Provide the (x, y) coordinate of the cell's center where the given text is located.  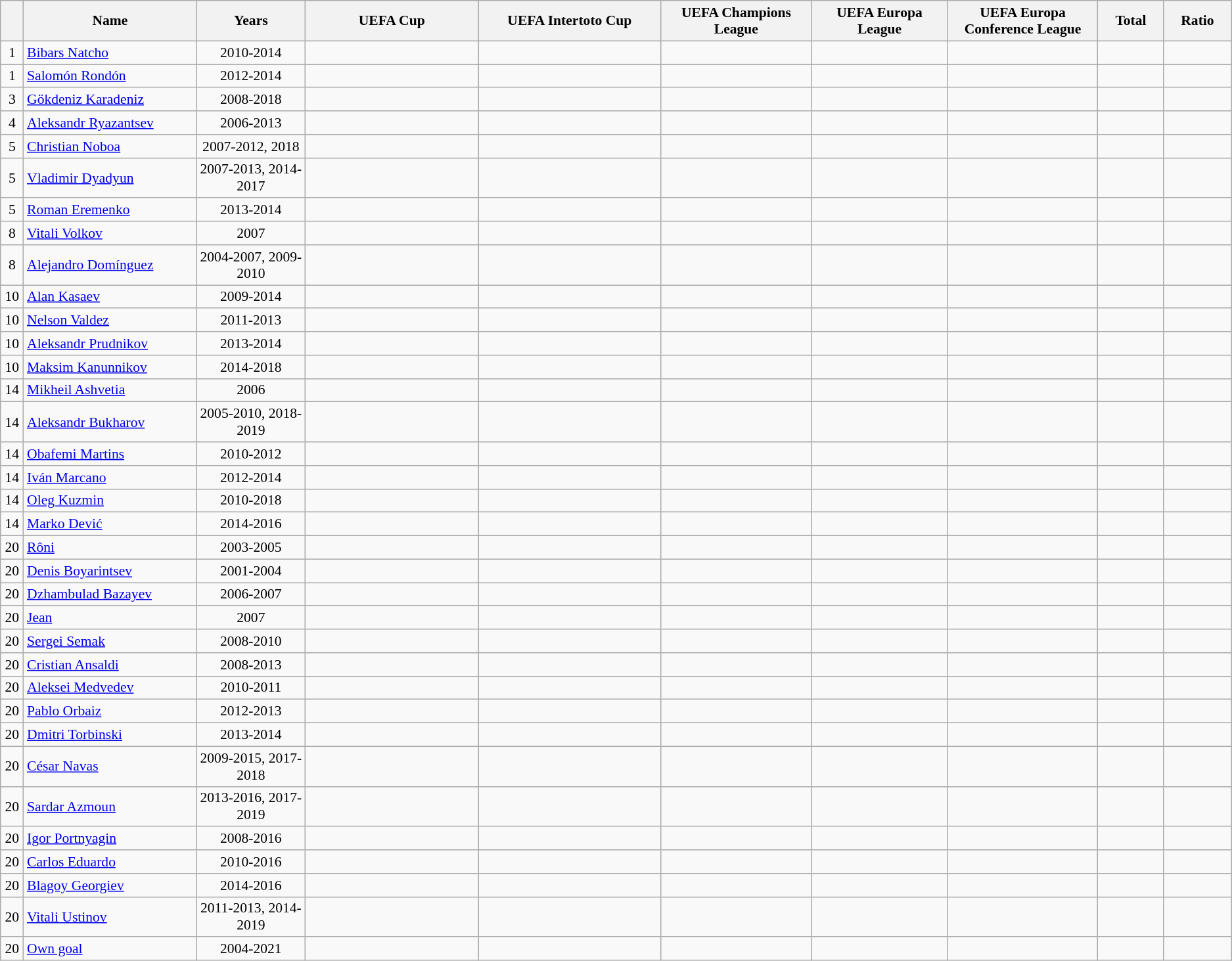
2007-2012, 2018 (251, 146)
4 (12, 123)
Aleksandr Prudnikov (110, 344)
2010-2018 (251, 501)
Mikheil Ashvetia (110, 390)
Salomón Rondón (110, 76)
César Navas (110, 766)
2010-2011 (251, 688)
2006 (251, 390)
Cristian Ansaldi (110, 665)
Christian Noboa (110, 146)
Dmitri Torbinski (110, 735)
Carlos Eduardo (110, 862)
Nelson Valdez (110, 321)
Own goal (110, 949)
Iván Marcano (110, 478)
Oleg Kuzmin (110, 501)
Bibars Natcho (110, 53)
Name (110, 21)
Maksim Kanunnikov (110, 367)
3 (12, 100)
Blagoy Georgiev (110, 885)
Rôni (110, 548)
2006-2007 (251, 594)
2011-2013 (251, 321)
Obafemi Martins (110, 454)
Ratio (1197, 21)
2010-2016 (251, 862)
Gökdeniz Karadeniz (110, 100)
UEFA Europa Conference League (1022, 21)
Pablo Orbaiz (110, 711)
UEFA Cup (392, 21)
2009-2014 (251, 297)
2004-2021 (251, 949)
2013-2016, 2017-2019 (251, 807)
2011-2013, 2014-2019 (251, 917)
Aleksandr Ryazantsev (110, 123)
UEFA Champions League (736, 21)
Roman Eremenko (110, 210)
2008-2018 (251, 100)
Dzhambulad Bazayev (110, 594)
2005-2010, 2018-2019 (251, 422)
Vitali Volkov (110, 233)
Marko Dević (110, 524)
UEFA Europa League (880, 21)
2004-2007, 2009-2010 (251, 265)
Total (1131, 21)
Vitali Ustinov (110, 917)
2001-2004 (251, 571)
Aleksandr Bukharov (110, 422)
Years (251, 21)
2003-2005 (251, 548)
2014-2018 (251, 367)
Igor Portnyagin (110, 839)
Vladimir Dyadyun (110, 177)
Sergei Semak (110, 641)
Denis Boyarintsev (110, 571)
2006-2013 (251, 123)
2009-2015, 2017-2018 (251, 766)
Alan Kasaev (110, 297)
UEFA Intertoto Cup (570, 21)
Aleksei Medvedev (110, 688)
2008-2016 (251, 839)
Jean (110, 618)
2008-2010 (251, 641)
2007-2013, 2014-2017 (251, 177)
Sardar Azmoun (110, 807)
2010-2014 (251, 53)
Alejandro Domínguez (110, 265)
2012-2013 (251, 711)
2010-2012 (251, 454)
2008-2013 (251, 665)
